For the text-containing cell, return its midpoint in (X, Y) coordinate format. 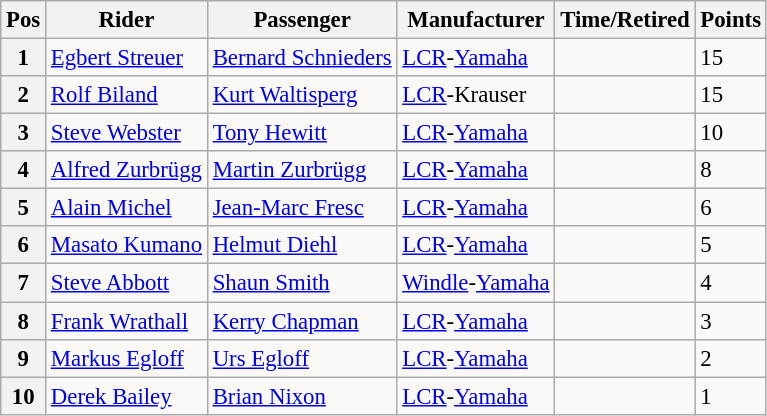
Jean-Marc Fresc (302, 208)
Frank Wrathall (127, 321)
Steve Abbott (127, 283)
7 (24, 283)
Bernard Schnieders (302, 58)
Passenger (302, 20)
Martin Zurbrügg (302, 170)
Egbert Streuer (127, 58)
Points (730, 20)
Kerry Chapman (302, 321)
Urs Egloff (302, 358)
Tony Hewitt (302, 133)
Kurt Waltisperg (302, 95)
Derek Bailey (127, 396)
9 (24, 358)
Rolf Biland (127, 95)
Steve Webster (127, 133)
Shaun Smith (302, 283)
Rider (127, 20)
Manufacturer (476, 20)
Masato Kumano (127, 245)
Helmut Diehl (302, 245)
LCR-Krauser (476, 95)
Markus Egloff (127, 358)
Alfred Zurbrügg (127, 170)
Brian Nixon (302, 396)
Windle-Yamaha (476, 283)
Pos (24, 20)
Alain Michel (127, 208)
Time/Retired (625, 20)
